Return the [X, Y] coordinate for the center point of the cell that contains the specified text.  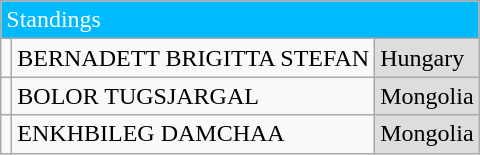
ENKHBILEG DAMCHAA [194, 134]
Standings [240, 20]
BERNADETT BRIGITTA STEFAN [194, 58]
BOLOR TUGSJARGAL [194, 96]
Hungary [427, 58]
